Locate the cell with the specified text and output its (x, y) center coordinate. 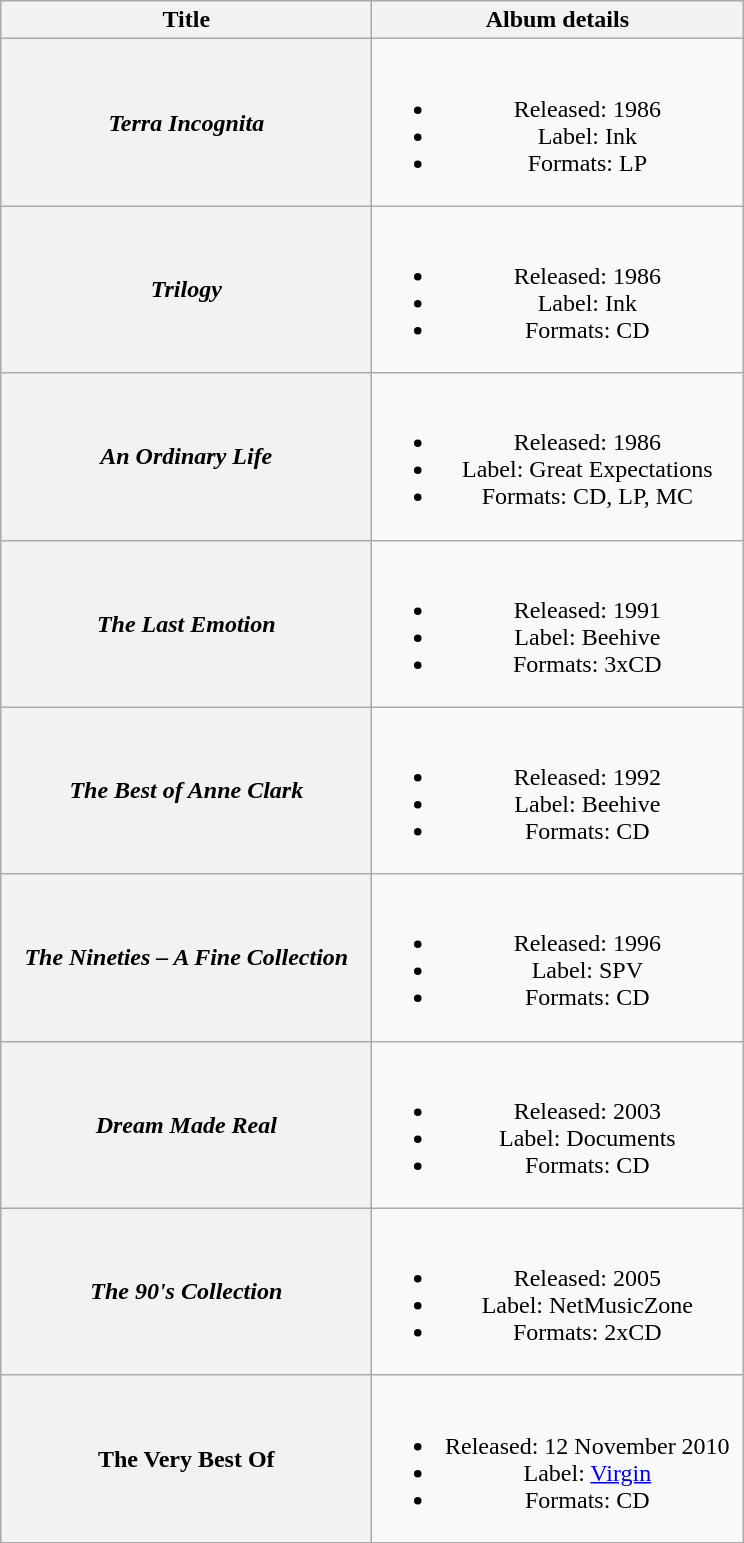
Released: 2003Label: DocumentsFormats: CD (558, 1124)
Released: 1992Label: BeehiveFormats: CD (558, 790)
Released: 1986Label: Great ExpectationsFormats: CD, LP, MC (558, 456)
Terra Incognita (186, 122)
Released: 1991Label: BeehiveFormats: 3xCD (558, 624)
Released: 2005Label: NetMusicZoneFormats: 2xCD (558, 1292)
The 90's Collection (186, 1292)
Released: 1996Label: SPVFormats: CD (558, 958)
Released: 1986Label: InkFormats: CD (558, 290)
Title (186, 20)
Released: 12 November 2010Label: VirginFormats: CD (558, 1458)
The Very Best Of (186, 1458)
The Last Emotion (186, 624)
The Nineties – A Fine Collection (186, 958)
Released: 1986Label: InkFormats: LP (558, 122)
Album details (558, 20)
Dream Made Real (186, 1124)
An Ordinary Life (186, 456)
Trilogy (186, 290)
The Best of Anne Clark (186, 790)
